Detect which cell encompasses the target text, then output its (x, y) center coordinate. 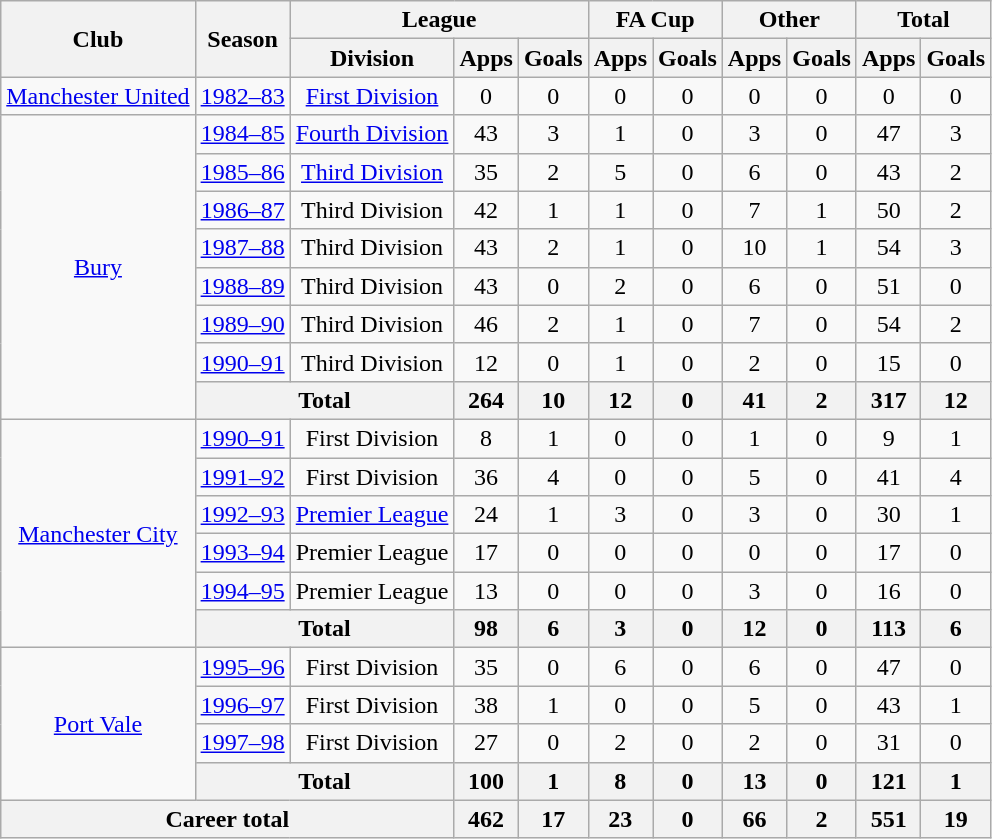
1985–86 (242, 172)
19 (956, 819)
317 (888, 400)
1994–95 (242, 591)
Manchester City (98, 533)
FA Cup (655, 20)
46 (486, 324)
551 (888, 819)
1996–97 (242, 705)
1986–87 (242, 210)
Port Vale (98, 724)
98 (486, 629)
50 (888, 210)
27 (486, 743)
Division (372, 58)
36 (486, 477)
9 (888, 438)
1995–96 (242, 667)
Career total (228, 819)
100 (486, 781)
1993–94 (242, 553)
Season (242, 39)
121 (888, 781)
Fourth Division (372, 134)
1988–89 (242, 286)
16 (888, 591)
1987–88 (242, 248)
113 (888, 629)
1989–90 (242, 324)
264 (486, 400)
Bury (98, 267)
42 (486, 210)
1982–83 (242, 96)
Club (98, 39)
1991–92 (242, 477)
Manchester United (98, 96)
24 (486, 515)
66 (754, 819)
1997–98 (242, 743)
Other (789, 20)
462 (486, 819)
51 (888, 286)
League (439, 20)
1984–85 (242, 134)
1992–93 (242, 515)
15 (888, 362)
23 (620, 819)
38 (486, 705)
31 (888, 743)
30 (888, 515)
